Locate the cell with the specified text and output its [x, y] center coordinate. 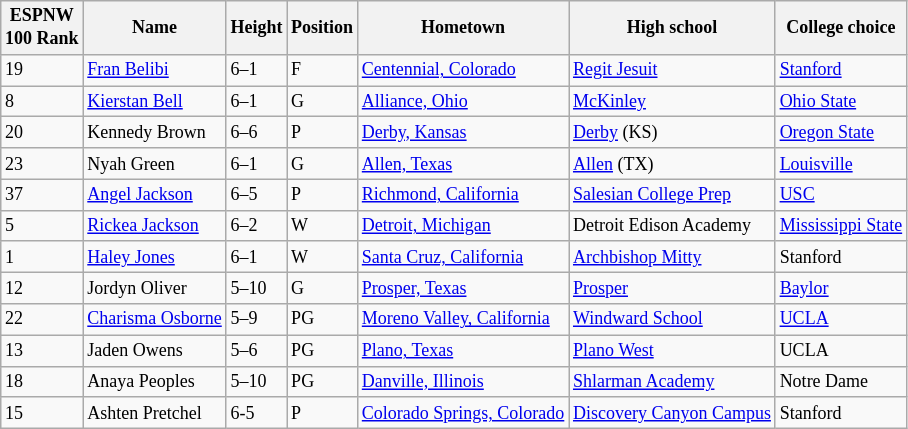
Richmond, California [462, 194]
Ohio State [840, 102]
Notre Dame [840, 382]
Charisma Osborne [154, 320]
8 [42, 102]
Position [322, 28]
Regit Jesuit [672, 70]
Derby (KS) [672, 132]
Windward School [672, 320]
Hometown [462, 28]
Anaya Peoples [154, 382]
15 [42, 412]
Haley Jones [154, 256]
College choice [840, 28]
Derby, Kansas [462, 132]
22 [42, 320]
Kennedy Brown [154, 132]
Colorado Springs, Colorado [462, 412]
Height [256, 28]
Centennial, Colorado [462, 70]
23 [42, 164]
Fran Belibi [154, 70]
McKinley [672, 102]
Archbishop Mitty [672, 256]
Shlarman Academy [672, 382]
Jordyn Oliver [154, 288]
Prosper, Texas [462, 288]
20 [42, 132]
Kierstan Bell [154, 102]
Rickea Jackson [154, 226]
Louisville [840, 164]
Baylor [840, 288]
Plano West [672, 350]
5–6 [256, 350]
Ashten Pretchel [154, 412]
Nyah Green [154, 164]
6–2 [256, 226]
Salesian College Prep [672, 194]
Santa Cruz, California [462, 256]
18 [42, 382]
Plano, Texas [462, 350]
Prosper [672, 288]
6–5 [256, 194]
13 [42, 350]
5–9 [256, 320]
5 [42, 226]
19 [42, 70]
Detroit, Michigan [462, 226]
Alliance, Ohio [462, 102]
Oregon State [840, 132]
Moreno Valley, California [462, 320]
USC [840, 194]
Detroit Edison Academy [672, 226]
1 [42, 256]
F [322, 70]
High school [672, 28]
ESPNW 100 Rank [42, 28]
Allen, Texas [462, 164]
6-5 [256, 412]
Jaden Owens [154, 350]
Angel Jackson [154, 194]
Danville, Illinois [462, 382]
12 [42, 288]
6–6 [256, 132]
Mississippi State [840, 226]
Discovery Canyon Campus [672, 412]
37 [42, 194]
Allen (TX) [672, 164]
Name [154, 28]
